Determine the [X, Y] coordinate at the center of the cell enclosing the given text.  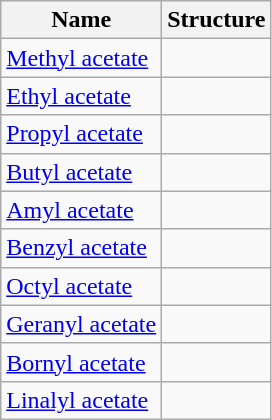
Structure [216, 20]
Butyl acetate [82, 172]
Ethyl acetate [82, 96]
Benzyl acetate [82, 248]
Octyl acetate [82, 286]
Methyl acetate [82, 58]
Propyl acetate [82, 134]
Amyl acetate [82, 210]
Bornyl acetate [82, 362]
Geranyl acetate [82, 324]
Linalyl acetate [82, 400]
Name [82, 20]
